Scan for the cell matching the given text and deliver its (x, y) coordinate at center. 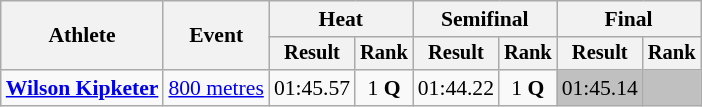
01:45.14 (600, 88)
Event (216, 36)
Wilson Kipketer (82, 88)
Heat (341, 19)
Final (629, 19)
Semifinal (485, 19)
01:44.22 (456, 88)
800 metres (216, 88)
Athlete (82, 36)
01:45.57 (312, 88)
